Scan for the cell matching the given text and deliver its [x, y] coordinate at center. 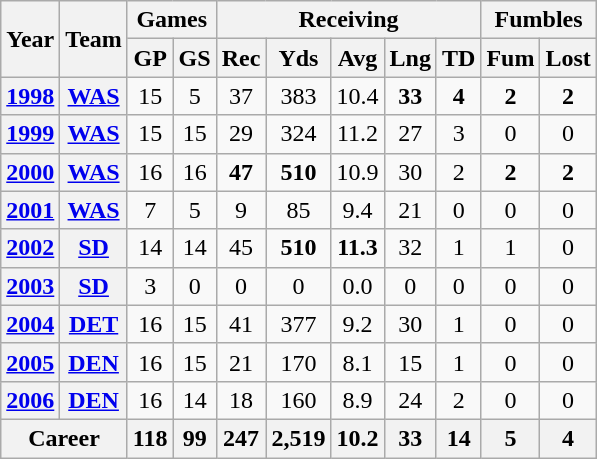
10.9 [358, 172]
Games [172, 20]
Yds [298, 58]
0.0 [358, 286]
2004 [30, 324]
Fumbles [538, 20]
1999 [30, 134]
32 [410, 248]
9 [241, 210]
10.4 [358, 96]
Rec [241, 58]
2003 [30, 286]
8.9 [358, 400]
10.2 [358, 438]
45 [241, 248]
160 [298, 400]
8.1 [358, 362]
2001 [30, 210]
11.3 [358, 248]
Career [64, 438]
7 [150, 210]
18 [241, 400]
2000 [30, 172]
Receiving [348, 20]
Year [30, 39]
Team [94, 39]
24 [410, 400]
GS [194, 58]
170 [298, 362]
2005 [30, 362]
GP [150, 58]
383 [298, 96]
118 [150, 438]
29 [241, 134]
1998 [30, 96]
Lng [410, 58]
324 [298, 134]
2002 [30, 248]
9.2 [358, 324]
41 [241, 324]
27 [410, 134]
2006 [30, 400]
TD [458, 58]
Avg [358, 58]
9.4 [358, 210]
47 [241, 172]
11.2 [358, 134]
Fum [510, 58]
377 [298, 324]
37 [241, 96]
DET [94, 324]
2,519 [298, 438]
Lost [568, 58]
99 [194, 438]
247 [241, 438]
85 [298, 210]
